Capture the cell that displays the provided text and extract its [x, y] central coordinate. 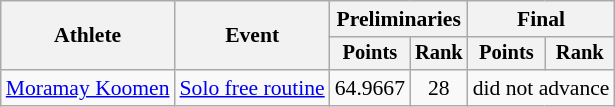
Moramay Koomen [88, 88]
Final [542, 19]
did not advance [542, 88]
Solo free routine [252, 88]
Preliminaries [399, 19]
Event [252, 36]
64.9667 [370, 88]
28 [439, 88]
Athlete [88, 36]
